Capture the cell that displays the provided text and extract its [X, Y] central coordinate. 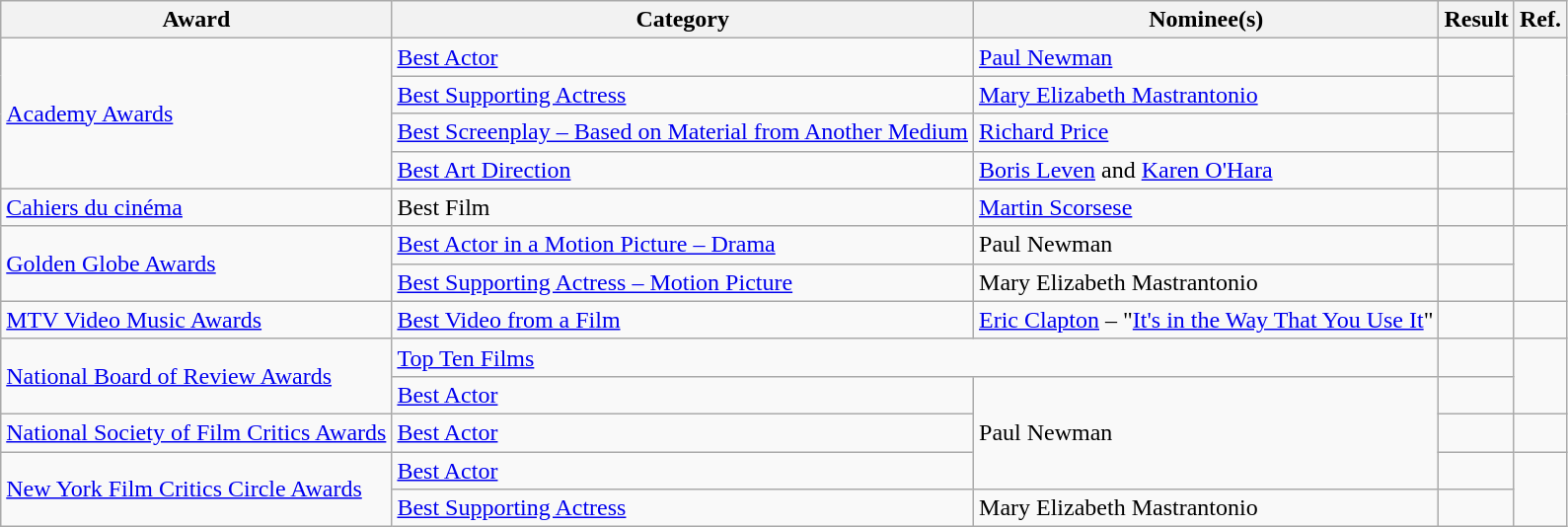
Best Actor in a Motion Picture – Drama [683, 245]
Category [683, 20]
Best Art Direction [683, 170]
Richard Price [1206, 132]
Best Supporting Actress – Motion Picture [683, 282]
New York Film Critics Circle Awards [196, 489]
Best Film [683, 207]
National Society of Film Critics Awards [196, 432]
MTV Video Music Awards [196, 320]
Boris Leven and Karen O'Hara [1206, 170]
National Board of Review Awards [196, 376]
Top Ten Films [916, 357]
Cahiers du cinéma [196, 207]
Eric Clapton – "It's in the Way That You Use It" [1206, 320]
Academy Awards [196, 113]
Award [196, 20]
Ref. [1539, 20]
Best Screenplay – Based on Material from Another Medium [683, 132]
Best Video from a Film [683, 320]
Martin Scorsese [1206, 207]
Result [1476, 20]
Nominee(s) [1206, 20]
Golden Globe Awards [196, 263]
